For the text-containing cell, return its midpoint in (x, y) coordinate format. 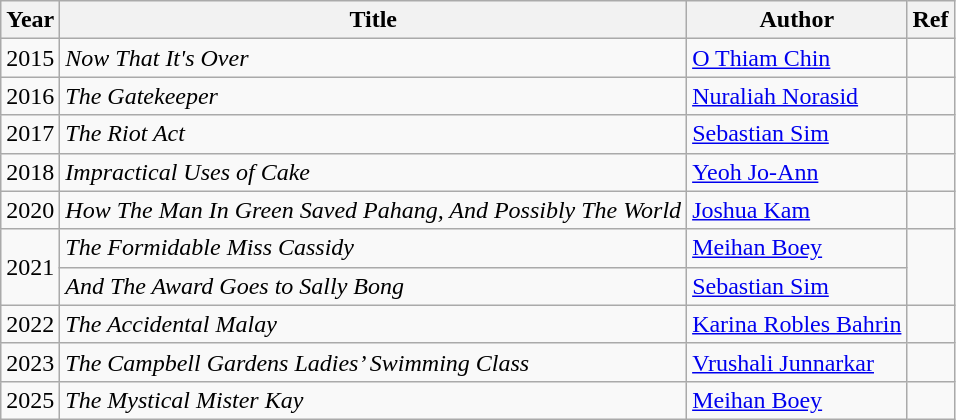
2016 (30, 96)
Now That It's Over (374, 58)
2021 (30, 267)
Karina Robles Bahrin (797, 324)
Author (797, 20)
And The Award Goes to Sally Bong (374, 286)
2015 (30, 58)
O Thiam Chin (797, 58)
The Mystical Mister Kay (374, 400)
Title (374, 20)
Yeoh Jo-Ann (797, 172)
2017 (30, 134)
Ref (930, 20)
2020 (30, 210)
Year (30, 20)
Vrushali Junnarkar (797, 362)
2022 (30, 324)
The Formidable Miss Cassidy (374, 248)
The Gatekeeper (374, 96)
Joshua Kam (797, 210)
2023 (30, 362)
How The Man In Green Saved Pahang, And Possibly The World (374, 210)
The Accidental Malay (374, 324)
2018 (30, 172)
Nuraliah Norasid (797, 96)
Impractical Uses of Cake (374, 172)
The Riot Act (374, 134)
The Campbell Gardens Ladies’ Swimming Class (374, 362)
2025 (30, 400)
